Provide the [x, y] coordinate of the cell's center where the given text is located.  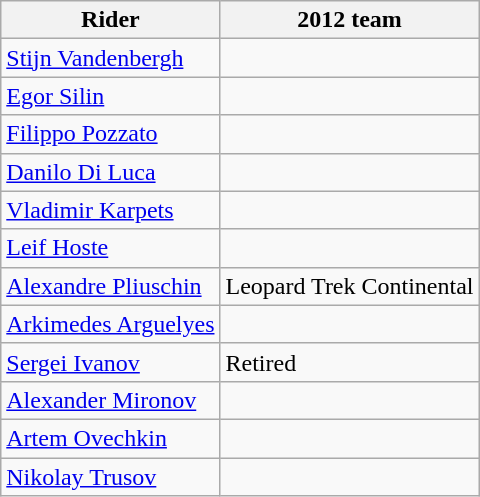
Retired [350, 362]
Egor Silin [110, 96]
Vladimir Karpets [110, 210]
Artem Ovechkin [110, 438]
Alexander Mironov [110, 400]
Leif Hoste [110, 248]
Nikolay Trusov [110, 477]
Alexandre Pliuschin [110, 286]
Rider [110, 20]
Sergei Ivanov [110, 362]
Arkimedes Arguelyes [110, 324]
2012 team [350, 20]
Danilo Di Luca [110, 172]
Leopard Trek Continental [350, 286]
Filippo Pozzato [110, 134]
Stijn Vandenbergh [110, 58]
